Return [x, y] of the center of cell containing provided text 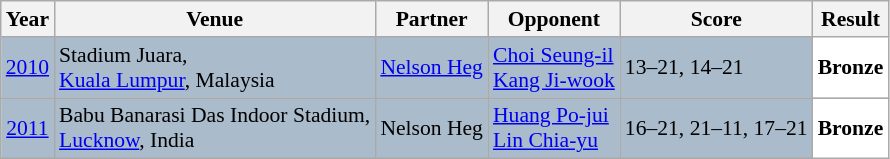
Venue [214, 19]
Year [28, 19]
2011 [28, 128]
Score [716, 19]
16–21, 21–11, 17–21 [716, 128]
Huang Po-jui Lin Chia-yu [554, 128]
2010 [28, 68]
Babu Banarasi Das Indoor Stadium,Lucknow, India [214, 128]
Opponent [554, 19]
Partner [432, 19]
Result [851, 19]
Choi Seung-il Kang Ji-wook [554, 68]
13–21, 14–21 [716, 68]
Stadium Juara,Kuala Lumpur, Malaysia [214, 68]
